Determine the (X, Y) coordinate at the center of the cell enclosing the given text.  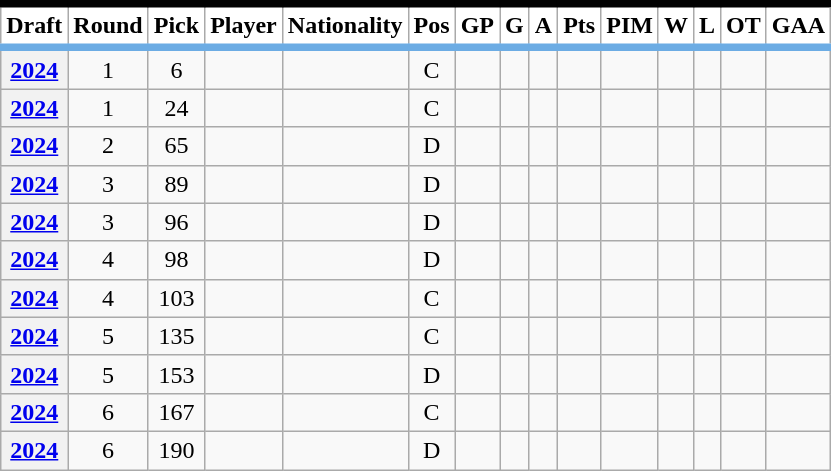
Pos (432, 26)
Player (244, 26)
96 (176, 222)
190 (176, 450)
PIM (630, 26)
167 (176, 412)
Round (108, 26)
2 (108, 146)
L (706, 26)
OT (744, 26)
G (515, 26)
65 (176, 146)
Draft (34, 26)
135 (176, 336)
GP (477, 26)
153 (176, 374)
A (543, 26)
103 (176, 298)
24 (176, 108)
89 (176, 184)
W (676, 26)
Pick (176, 26)
Pts (580, 26)
98 (176, 260)
GAA (798, 26)
Nationality (345, 26)
